Pinpoint the cell where the given text exists, returning its [x, y] midpoint coordinate. 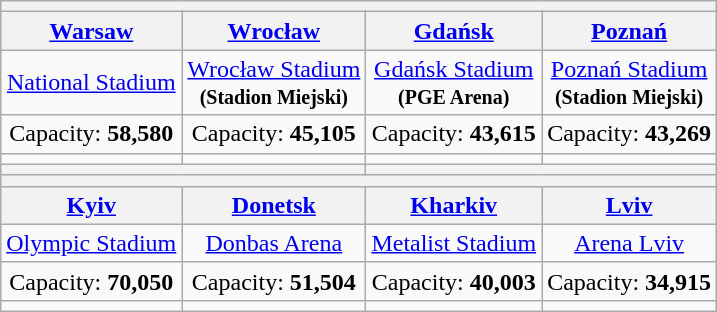
Capacity: 40,003 [454, 281]
Donbas Arena [274, 243]
Donetsk [274, 205]
National Stadium [92, 82]
Capacity: 43,615 [454, 134]
Warsaw [92, 31]
Poznań Stadium(Stadion Miejski) [630, 82]
Kyiv [92, 205]
Arena Lviv [630, 243]
Olympic Stadium [92, 243]
Capacity: 70,050 [92, 281]
Gdańsk [454, 31]
Capacity: 45,105 [274, 134]
Wrocław Stadium(Stadion Miejski) [274, 82]
Gdańsk Stadium(PGE Arena) [454, 82]
Capacity: 34,915 [630, 281]
Capacity: 51,504 [274, 281]
Capacity: 58,580 [92, 134]
Metalist Stadium [454, 243]
Poznań [630, 31]
Capacity: 43,269 [630, 134]
Kharkiv [454, 205]
Wrocław [274, 31]
Lviv [630, 205]
